From the cell containing the given text, extract its center point as (X, Y) coordinate. 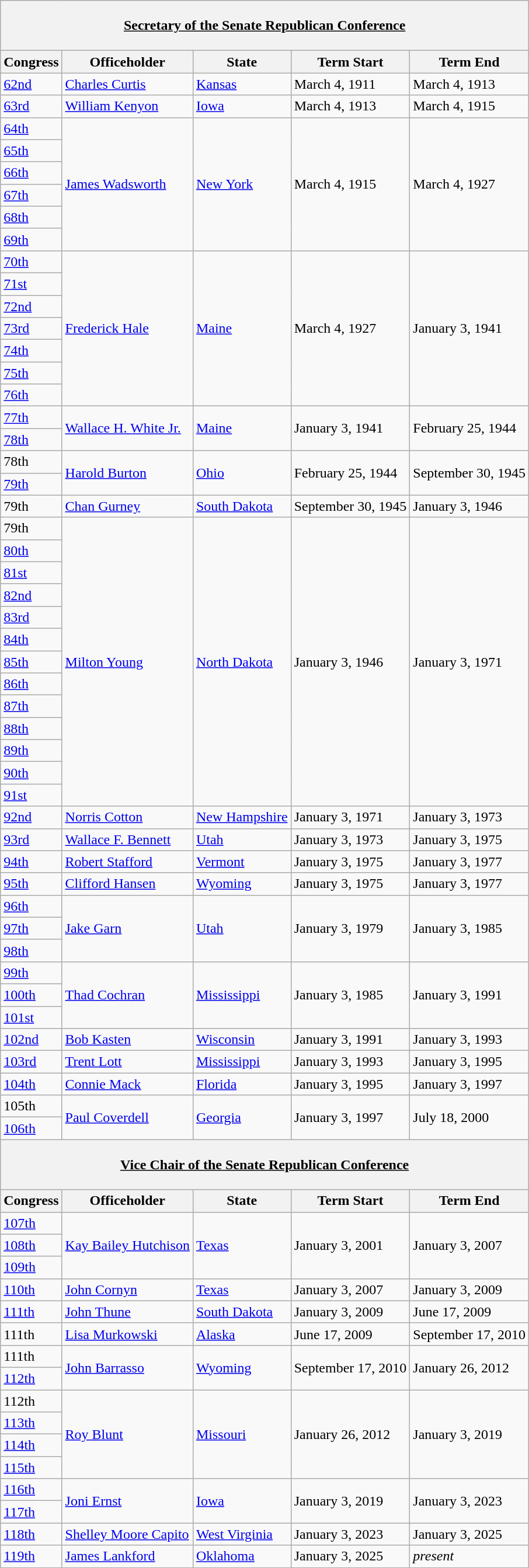
Alaska (242, 1334)
Harold Burton (127, 473)
80th (32, 550)
90th (32, 773)
108th (32, 1245)
Wallace H. White Jr. (127, 428)
77th (32, 417)
Kansas (242, 84)
James Wadsworth (127, 184)
71st (32, 284)
76th (32, 395)
74th (32, 351)
113th (32, 1423)
85th (32, 661)
January 3, 2001 (350, 1245)
July 18, 2000 (469, 1117)
Norris Cotton (127, 817)
87th (32, 706)
Oklahoma (242, 1556)
Kay Bailey Hutchison (127, 1245)
98th (32, 950)
105th (32, 1106)
Wisconsin (242, 1040)
115th (32, 1468)
103rd (32, 1062)
70th (32, 262)
62nd (32, 84)
North Dakota (242, 662)
84th (32, 639)
Chan Gurney (127, 506)
Shelley Moore Capito (127, 1534)
96th (32, 906)
86th (32, 684)
William Kenyon (127, 106)
Robert Stafford (127, 862)
Georgia (242, 1117)
67th (32, 195)
99th (32, 973)
John Thune (127, 1312)
81st (32, 573)
Missouri (242, 1434)
Jake Garn (127, 928)
72nd (32, 306)
New York (242, 184)
March 4, 1911 (350, 84)
93rd (32, 839)
88th (32, 729)
Joni Ernst (127, 1501)
73rd (32, 329)
West Virginia (242, 1534)
102nd (32, 1040)
63rd (32, 106)
Roy Blunt (127, 1434)
66th (32, 173)
114th (32, 1445)
68th (32, 217)
104th (32, 1084)
Milton Young (127, 662)
83rd (32, 617)
Thad Cochran (127, 995)
92nd (32, 817)
Secretary of the Senate Republican Conference (265, 26)
Florida (242, 1084)
Vice Chair of the Senate Republican Conference (265, 1165)
Bob Kasten (127, 1040)
Connie Mack (127, 1084)
69th (32, 239)
94th (32, 862)
Ohio (242, 473)
89th (32, 751)
100th (32, 995)
119th (32, 1556)
present (469, 1556)
109th (32, 1267)
75th (32, 373)
Wallace F. Bennett (127, 839)
117th (32, 1512)
New Hampshire (242, 817)
82nd (32, 595)
Frederick Hale (127, 328)
118th (32, 1534)
James Lankford (127, 1556)
Charles Curtis (127, 84)
95th (32, 884)
Paul Coverdell (127, 1117)
97th (32, 928)
106th (32, 1128)
John Barrasso (127, 1367)
64th (32, 128)
65th (32, 151)
110th (32, 1290)
107th (32, 1223)
Clifford Hansen (127, 884)
116th (32, 1490)
John Cornyn (127, 1290)
101st (32, 1018)
91st (32, 795)
Vermont (242, 862)
January 3, 1979 (350, 928)
Lisa Murkowski (127, 1334)
Trent Lott (127, 1062)
